Capture the cell that displays the provided text and extract its [X, Y] central coordinate. 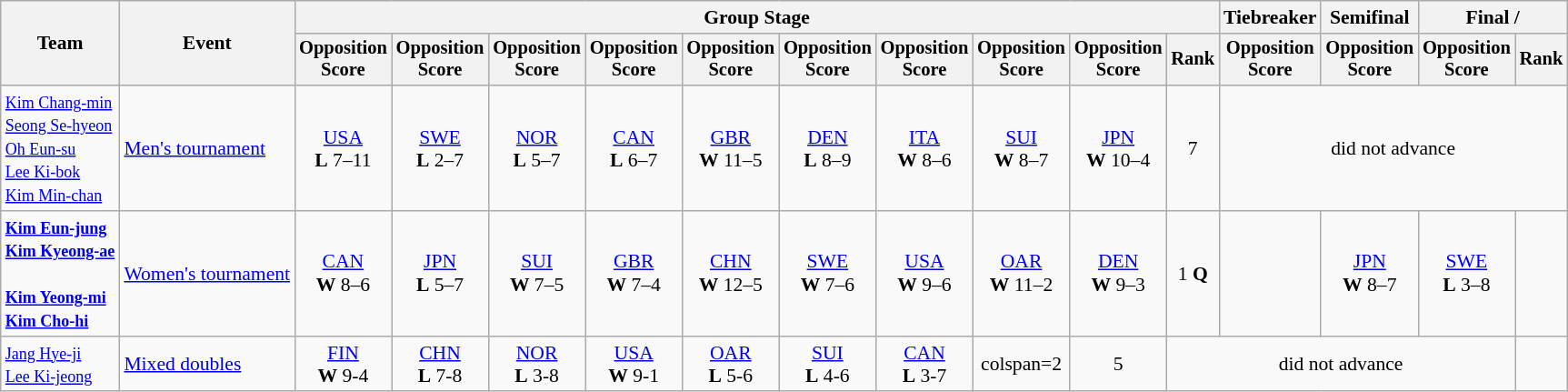
Jang Hye-jiLee Ki-jeong [60, 364]
Men's tournament [207, 148]
GBR W 7–4 [634, 274]
JPNW 8–7 [1369, 274]
DEN W 9–3 [1118, 274]
CAN L 6–7 [634, 148]
Group Stage [756, 17]
5 [1118, 364]
Final / [1493, 17]
Tiebreaker [1270, 17]
SWEL 2–7 [440, 148]
JPN W 10–4 [1118, 148]
NORL 5–7 [536, 148]
1 Q [1193, 274]
SUI W 7–5 [536, 274]
CAN L 3-7 [925, 364]
ITAW 8–6 [925, 148]
Mixed doubles [207, 364]
USA W 9–6 [925, 274]
Semifinal [1369, 17]
GBR W 11–5 [731, 148]
CHN W 12–5 [731, 274]
Event [207, 44]
SWE W 7–6 [827, 274]
SWE L 3–8 [1467, 274]
USA W 9-1 [634, 364]
Women's tournament [207, 274]
OAR L 5-6 [731, 364]
SUI W 8–7 [1022, 148]
CANW 8–6 [344, 274]
Kim Chang-minSeong Se-hyeonOh Eun-suLee Ki-bokKim Min-chan [60, 148]
NOR L 3-8 [536, 364]
JPN L 5–7 [440, 274]
Kim Eun-jungKim Kyeong-aeKim Yeong-miKim Cho-hi [60, 274]
colspan=2 [1022, 364]
FIN W 9-4 [344, 364]
USAL 7–11 [344, 148]
CHN L 7-8 [440, 364]
OAR W 11–2 [1022, 274]
DEN L 8–9 [827, 148]
7 [1193, 148]
Team [60, 44]
SUI L 4-6 [827, 364]
